Output the [x, y] coordinate of the center of the cell containing the given text.  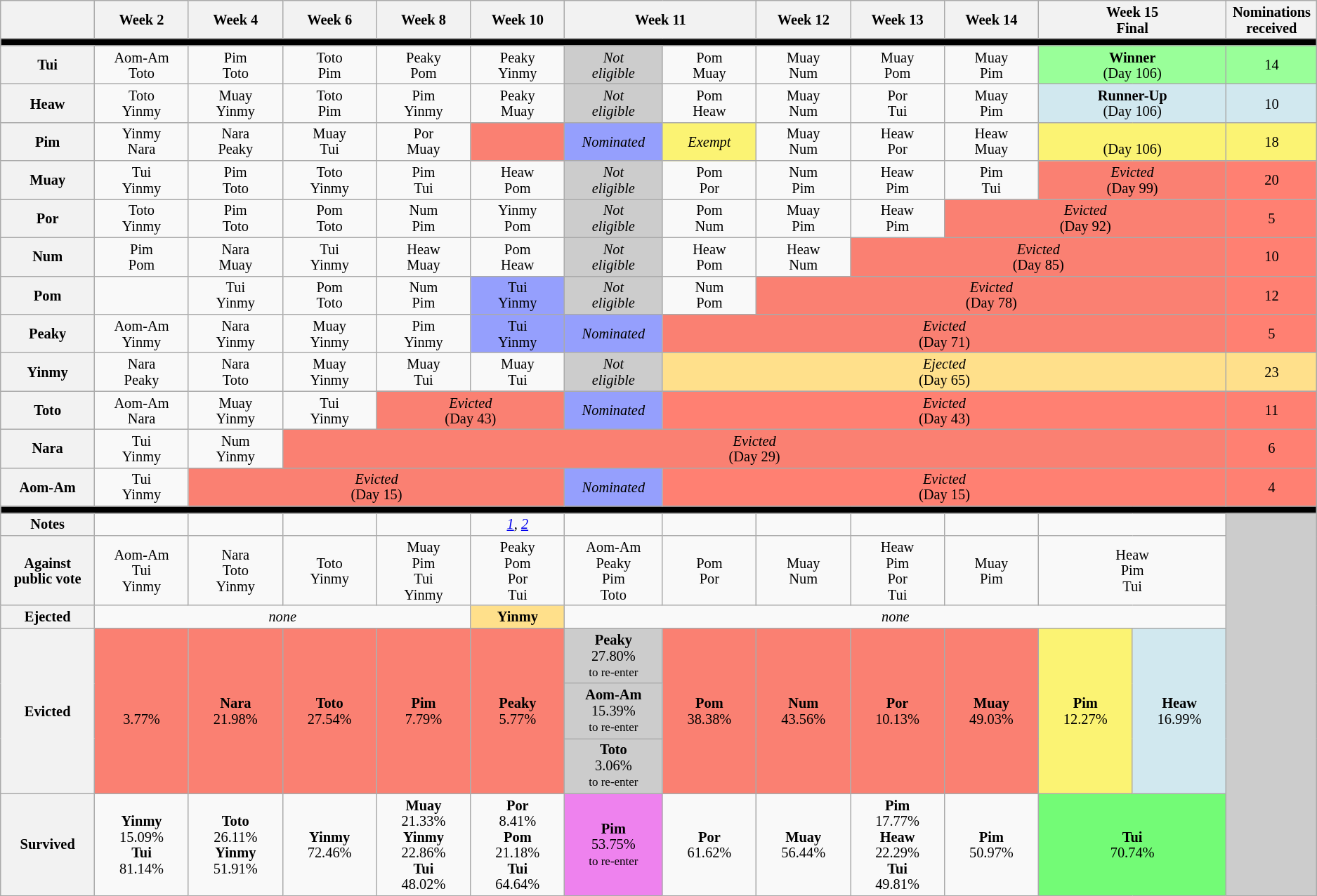
MuayPimTuiYinmy [424, 570]
Muay Yinmy [235, 410]
Heaw [48, 103]
NumYinmy [235, 448]
Notes [48, 524]
Pom [48, 295]
YinmyNara [142, 142]
Aom-AmToto [142, 65]
Evicted(Day 78) [992, 295]
Week 6 [329, 20]
Week 8 [424, 20]
Survived [48, 844]
Aom-AmNara [142, 410]
Aom-AmPeakyPimToto [614, 570]
Pim 50.97% [991, 844]
Week 11 [660, 20]
Yinmy15.09% Tui81.14% [142, 844]
12 [1271, 295]
YinmyPom [518, 218]
NumPom [709, 295]
Week 4 [235, 20]
6 [1271, 448]
Aom-Am [48, 487]
Toto27.54% [329, 711]
Evicted(Day 99) [1132, 180]
Peaky5.77% [518, 711]
Winner(Day 106) [1132, 65]
PorMuay [424, 142]
Muay49.03% [991, 711]
3.77% [142, 711]
HeawPimTui [1132, 570]
11 [1271, 410]
Againstpublic vote [48, 570]
PeakyYinmy [518, 65]
Por61.62% [709, 844]
Pim [48, 142]
Nara21.98% [235, 711]
20 [1271, 180]
(Day 106) [1132, 142]
4 [1271, 487]
Tui70.74% [1132, 844]
PeakyPom [424, 65]
Pim7.79% [424, 711]
Tui [48, 65]
Toto26.11%Yinmy51.91% [235, 844]
Pim12.27% [1085, 711]
PorTui [898, 103]
Peaky [48, 333]
Pom38.38% [709, 711]
MuayPom [898, 65]
Por [48, 218]
Num43.56% [804, 711]
HeawNum [804, 257]
Aom-AmTuiYinmy [142, 570]
Exempt [709, 142]
Muay [48, 180]
Week 13 [898, 20]
HeawPor [898, 142]
Heaw16.99% [1179, 711]
Nominations received [1271, 20]
Por 8.41%Pom21.18%Tui64.64% [518, 844]
Evicted [48, 711]
Week 10 [518, 20]
PeakyPomPorTui [518, 570]
NaraTotoYinmy [235, 570]
Week 12 [804, 20]
Por10.13% [898, 711]
Nara [48, 448]
Pim 17.77%Heaw22.29%Tui49.81% [898, 844]
Num [48, 257]
PomNum [709, 218]
Ejected [48, 617]
Aom-Am15.39%to re-enter [614, 711]
Pim53.75%to re-enter [614, 844]
18 [1271, 142]
HeawPimPorTui [898, 570]
PeakyMuay [518, 103]
Peaky27.80%to re-enter [614, 656]
PomMuay [709, 65]
Aom-AmYinmy [142, 333]
Week 15Final [1132, 20]
Evicted(Day 29) [754, 448]
23 [1271, 372]
NaraYinmy [235, 333]
Yinmy72.46% [329, 844]
Toto3.06%to re-enter [614, 765]
14 [1271, 65]
Evicted(Day 85) [1038, 257]
Evicted(Day 71) [944, 333]
Week 2 [142, 20]
PimPom [142, 257]
Runner-Up(Day 106) [1132, 103]
Ejected(Day 65) [944, 372]
NaraToto [235, 372]
NaraMuay [235, 257]
Muay56.44% [804, 844]
Week 14 [991, 20]
Muay 21.33%Yinmy22.86%Tui48.02% [424, 844]
Toto [48, 410]
1, 2 [518, 524]
Evicted(Day 92) [1085, 218]
